Pinpoint the cell where the given text exists, returning its (X, Y) midpoint coordinate. 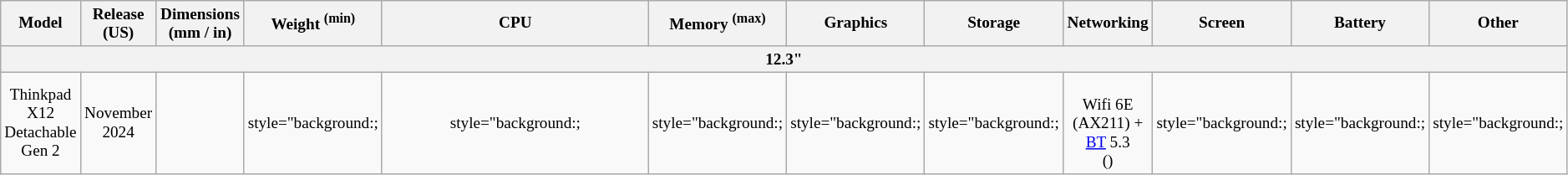
Model (40, 23)
Screen (1221, 23)
Storage (994, 23)
Graphics (855, 23)
Other (1499, 23)
Weight (min) (312, 23)
ThinkpadX12DetachableGen 2 (40, 123)
Networking (1108, 23)
Dimensions (mm / in) (200, 23)
November 2024 (119, 123)
Battery (1360, 23)
12.3" (784, 59)
Release (US) (119, 23)
Memory (max) (717, 23)
Wifi 6E (AX211) + BT 5.3 () (1108, 123)
CPU (515, 23)
